Output the [X, Y] coordinate of the center of the cell containing the given text.  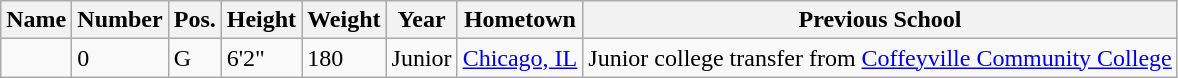
Number [120, 20]
Previous School [880, 20]
Chicago, IL [520, 58]
Pos. [194, 20]
Junior [422, 58]
6'2" [261, 58]
Year [422, 20]
Weight [344, 20]
Hometown [520, 20]
Height [261, 20]
Junior college transfer from Coffeyville Community College [880, 58]
Name [36, 20]
0 [120, 58]
G [194, 58]
180 [344, 58]
